Identify which cell holds the provided text, then report its (X, Y) central coordinate. 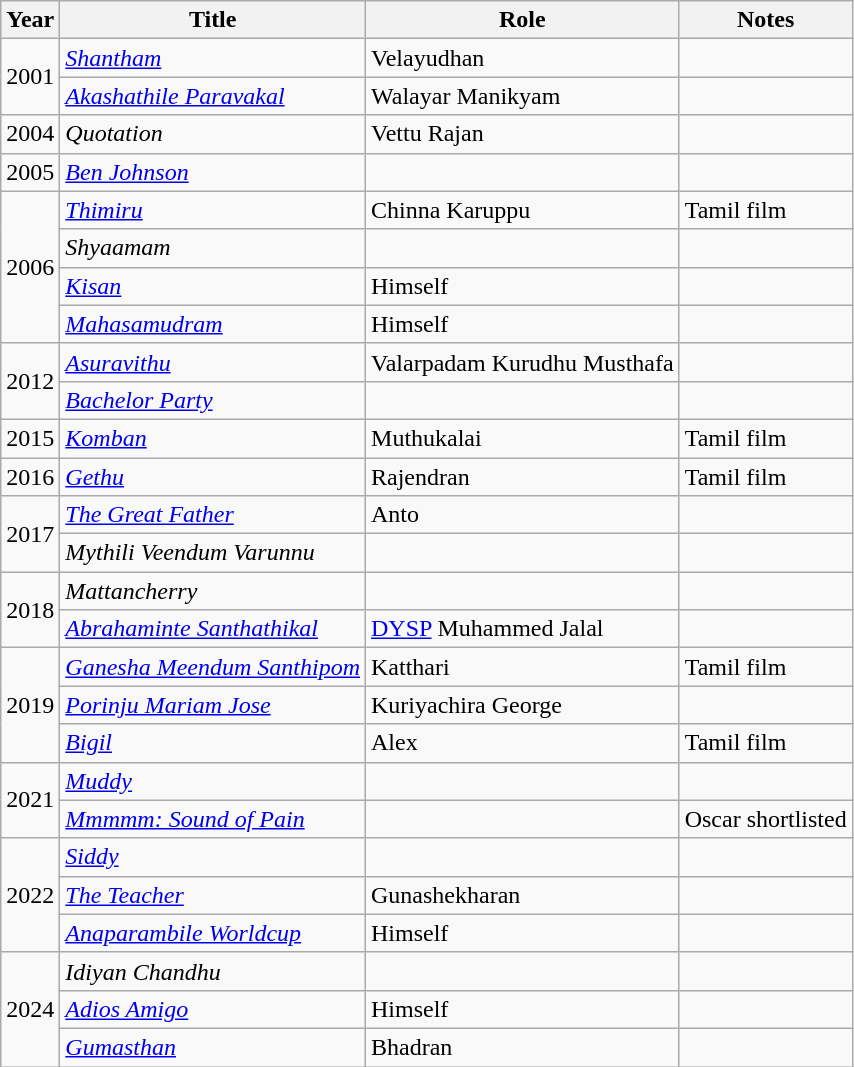
2024 (30, 1009)
2016 (30, 477)
Mmmmm: Sound of Pain (213, 819)
Siddy (213, 857)
Vettu Rajan (523, 134)
2006 (30, 267)
2005 (30, 172)
The Great Father (213, 515)
Velayudhan (523, 58)
Anaparambile Worldcup (213, 933)
DYSP Muhammed Jalal (523, 629)
2021 (30, 800)
Mythili Veendum Varunnu (213, 553)
Bigil (213, 743)
Akashathile Paravakal (213, 96)
Notes (766, 20)
Rajendran (523, 477)
Bachelor Party (213, 400)
Ben Johnson (213, 172)
Year (30, 20)
Idiyan Chandhu (213, 971)
Mattancherry (213, 591)
Gunashekharan (523, 895)
Mahasamudram (213, 324)
Walayar Manikyam (523, 96)
Asuravithu (213, 362)
Kisan (213, 286)
Valarpadam Kurudhu Musthafa (523, 362)
Gethu (213, 477)
Alex (523, 743)
Role (523, 20)
Chinna Karuppu (523, 210)
Katthari (523, 667)
Kuriyachira George (523, 705)
2017 (30, 534)
2004 (30, 134)
Title (213, 20)
Muthukalai (523, 438)
Oscar shortlisted (766, 819)
2019 (30, 705)
Ganesha Meendum Santhipom (213, 667)
Komban (213, 438)
2012 (30, 381)
Quotation (213, 134)
2001 (30, 77)
Shyaamam (213, 248)
Adios Amigo (213, 1009)
2015 (30, 438)
The Teacher (213, 895)
2018 (30, 610)
Abrahaminte Santhathikal (213, 629)
Porinju Mariam Jose (213, 705)
2022 (30, 895)
Anto (523, 515)
Shantham (213, 58)
Thimiru (213, 210)
Bhadran (523, 1047)
Muddy (213, 781)
Gumasthan (213, 1047)
